For the text-containing cell, return its midpoint in [X, Y] coordinate format. 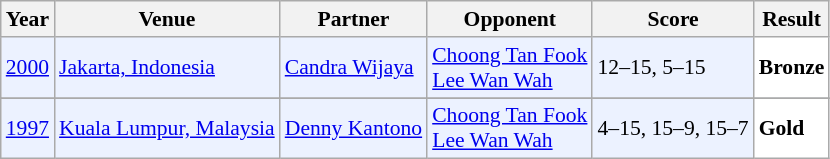
Candra Wijaya [354, 68]
Bronze [792, 68]
Kuala Lumpur, Malaysia [167, 128]
Result [792, 19]
2000 [28, 68]
Opponent [510, 19]
4–15, 15–9, 15–7 [672, 128]
Partner [354, 19]
Venue [167, 19]
Gold [792, 128]
Jakarta, Indonesia [167, 68]
1997 [28, 128]
12–15, 5–15 [672, 68]
Score [672, 19]
Year [28, 19]
Denny Kantono [354, 128]
